Identify which cell holds the provided text, then report its (X, Y) central coordinate. 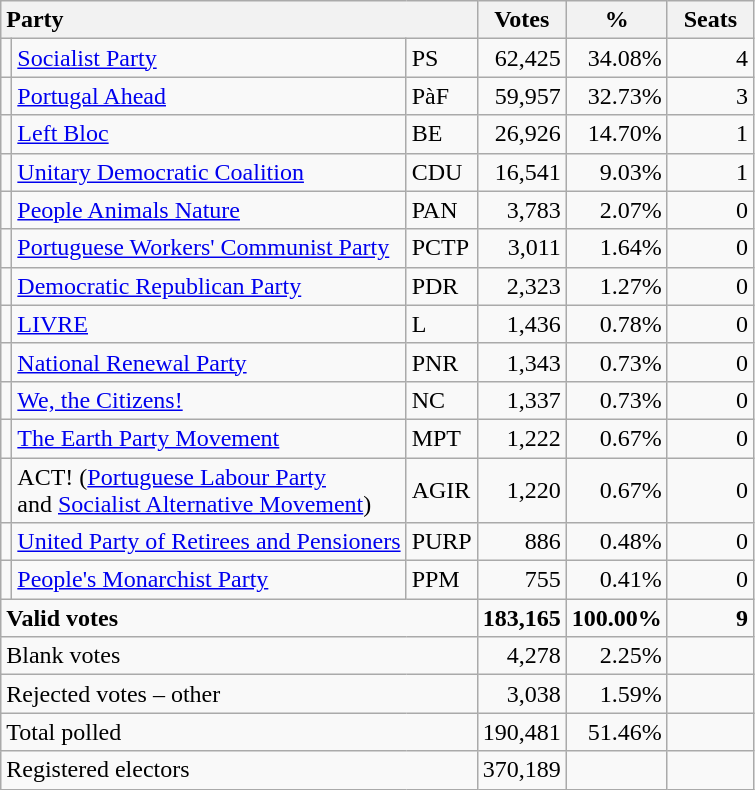
NC (442, 400)
United Party of Retirees and Pensioners (209, 542)
Votes (522, 20)
AGIR (442, 490)
2.07% (616, 210)
People Animals Nature (209, 210)
MPT (442, 438)
We, the Citizens! (209, 400)
14.70% (616, 134)
1.59% (616, 694)
3 (710, 96)
183,165 (522, 618)
3,011 (522, 248)
26,926 (522, 134)
PCTP (442, 248)
PS (442, 58)
Rejected votes – other (239, 694)
755 (522, 580)
32.73% (616, 96)
Registered electors (239, 770)
Total polled (239, 732)
Left Bloc (209, 134)
9 (710, 618)
PDR (442, 286)
1,436 (522, 324)
3,783 (522, 210)
370,189 (522, 770)
BE (442, 134)
PAN (442, 210)
0.48% (616, 542)
CDU (442, 172)
The Earth Party Movement (209, 438)
Party (239, 20)
PNR (442, 362)
ACT! (Portuguese Labour Partyand Socialist Alternative Movement) (209, 490)
Seats (710, 20)
4 (710, 58)
9.03% (616, 172)
0.41% (616, 580)
59,957 (522, 96)
1.64% (616, 248)
Unitary Democratic Coalition (209, 172)
1,220 (522, 490)
Portuguese Workers' Communist Party (209, 248)
People's Monarchist Party (209, 580)
0.78% (616, 324)
Blank votes (239, 656)
3,038 (522, 694)
62,425 (522, 58)
4,278 (522, 656)
1,222 (522, 438)
Socialist Party (209, 58)
100.00% (616, 618)
1,337 (522, 400)
1,343 (522, 362)
LIVRE (209, 324)
L (442, 324)
2,323 (522, 286)
1.27% (616, 286)
% (616, 20)
PPM (442, 580)
886 (522, 542)
PàF (442, 96)
Valid votes (239, 618)
PURP (442, 542)
National Renewal Party (209, 362)
Portugal Ahead (209, 96)
34.08% (616, 58)
16,541 (522, 172)
Democratic Republican Party (209, 286)
2.25% (616, 656)
51.46% (616, 732)
190,481 (522, 732)
